Find where the given text appears and provide that cell's center as (x, y) coordinate. 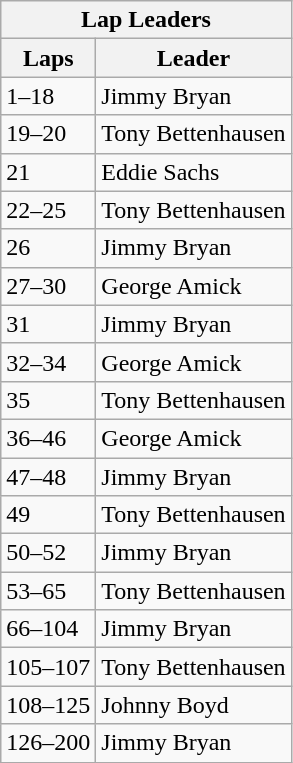
22–25 (48, 210)
19–20 (48, 134)
31 (48, 324)
Johnny Boyd (194, 705)
66–104 (48, 629)
108–125 (48, 705)
49 (48, 515)
Lap Leaders (146, 20)
26 (48, 248)
32–34 (48, 362)
50–52 (48, 553)
35 (48, 400)
105–107 (48, 667)
47–48 (48, 477)
21 (48, 172)
Eddie Sachs (194, 172)
27–30 (48, 286)
36–46 (48, 438)
126–200 (48, 743)
1–18 (48, 96)
53–65 (48, 591)
Leader (194, 58)
Laps (48, 58)
